Detect which cell encompasses the target text, then output its [x, y] center coordinate. 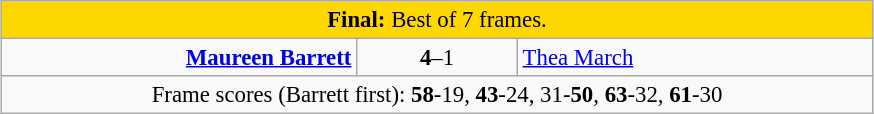
Final: Best of 7 frames. [437, 20]
Thea March [695, 58]
Maureen Barrett [179, 58]
Frame scores (Barrett first): 58-19, 43-24, 31-50, 63-32, 61-30 [437, 95]
4–1 [438, 58]
